Identify which cell holds the provided text, then report its (X, Y) central coordinate. 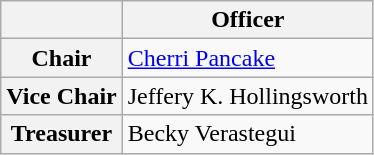
Vice Chair (62, 96)
Becky Verastegui (248, 134)
Chair (62, 58)
Treasurer (62, 134)
Officer (248, 20)
Jeffery K. Hollingsworth (248, 96)
Cherri Pancake (248, 58)
